Identify which cell holds the provided text, then report its [X, Y] central coordinate. 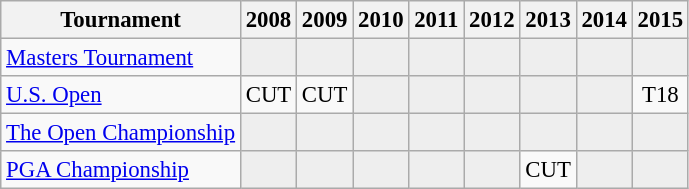
2010 [381, 20]
U.S. Open [121, 95]
2008 [268, 20]
The Open Championship [121, 133]
2011 [436, 20]
2012 [492, 20]
2014 [604, 20]
2013 [548, 20]
2009 [325, 20]
Tournament [121, 20]
PGA Championship [121, 170]
2015 [660, 20]
T18 [660, 95]
Masters Tournament [121, 58]
